Identify which cell holds the provided text, then report its [X, Y] central coordinate. 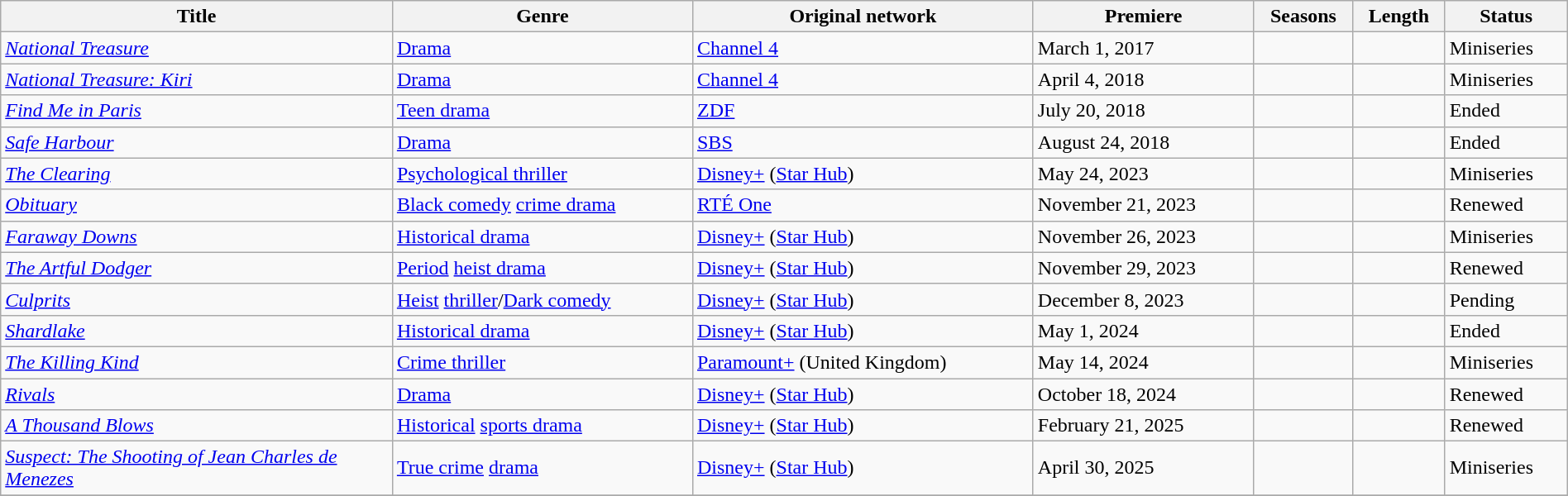
Find Me in Paris [197, 111]
Title [197, 17]
Paramount+ (United Kingdom) [863, 362]
Premiere [1143, 17]
ZDF [863, 111]
Status [1506, 17]
National Treasure [197, 48]
Safe Harbour [197, 142]
Culprits [197, 299]
Historical sports drama [543, 426]
December 8, 2023 [1143, 299]
November 29, 2023 [1143, 268]
August 24, 2018 [1143, 142]
Suspect: The Shooting of Jean Charles de Menezes [197, 468]
A Thousand Blows [197, 426]
Shardlake [197, 331]
April 30, 2025 [1143, 468]
May 14, 2024 [1143, 362]
The Clearing [197, 174]
October 18, 2024 [1143, 394]
Psychological thriller [543, 174]
Teen drama [543, 111]
July 20, 2018 [1143, 111]
Length [1399, 17]
Seasons [1303, 17]
SBS [863, 142]
The Killing Kind [197, 362]
Period heist drama [543, 268]
Rivals [197, 394]
Heist thriller/Dark comedy [543, 299]
Obituary [197, 205]
RTÉ One [863, 205]
True crime drama [543, 468]
February 21, 2025 [1143, 426]
November 26, 2023 [1143, 236]
April 4, 2018 [1143, 79]
November 21, 2023 [1143, 205]
Black comedy crime drama [543, 205]
Genre [543, 17]
The Artful Dodger [197, 268]
National Treasure: Kiri [197, 79]
Pending [1506, 299]
Crime thriller [543, 362]
March 1, 2017 [1143, 48]
May 24, 2023 [1143, 174]
Original network [863, 17]
Faraway Downs [197, 236]
May 1, 2024 [1143, 331]
